For the text-containing cell, return its midpoint in [x, y] coordinate format. 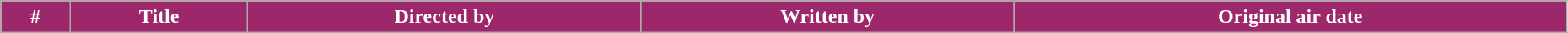
# [35, 17]
Original air date [1291, 17]
Title [159, 17]
Written by [827, 17]
Directed by [445, 17]
